Return the [X, Y] coordinate for the center point of the cell that contains the specified text.  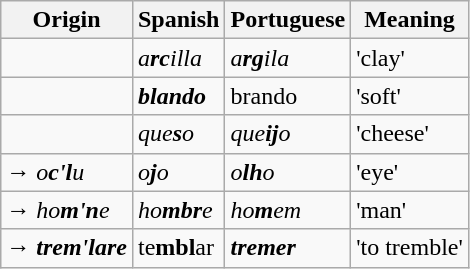
homem [288, 210]
'man' [410, 210]
Spanish [178, 20]
queijo [288, 134]
Origin [67, 20]
Meaning [410, 20]
'soft' [410, 96]
queso [178, 134]
hombre [178, 210]
olho [288, 172]
tremer [288, 248]
arcilla [178, 58]
temblar [178, 248]
→ trem'lare [67, 248]
brando [288, 96]
Portuguese [288, 20]
→ hom'ne [67, 210]
'cheese' [410, 134]
'clay' [410, 58]
argila [288, 58]
→ oc'lu [67, 172]
'to tremble' [410, 248]
'eye' [410, 172]
blando [178, 96]
ojo [178, 172]
